Determine the [x, y] coordinate at the center of the cell enclosing the given text.  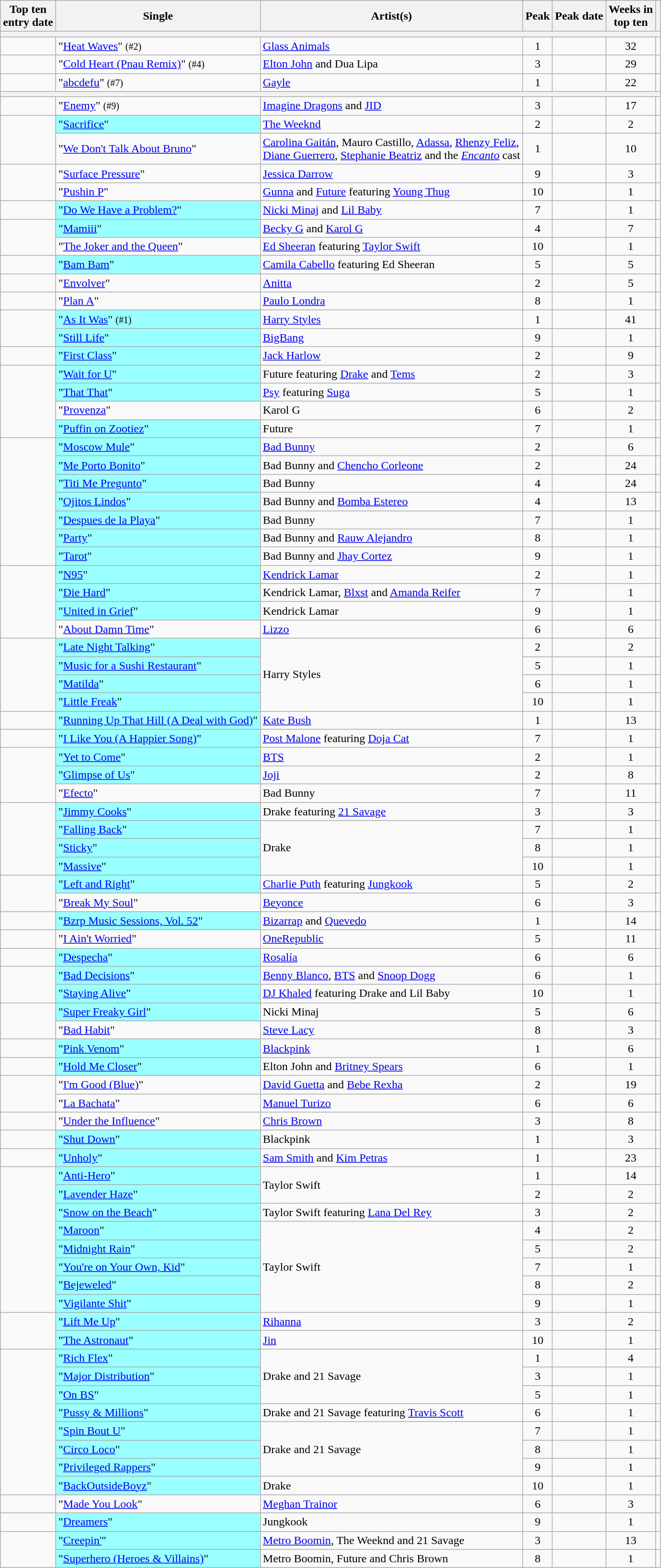
Kate Bush [391, 720]
"Efecto" [158, 793]
Sam Smith and Kim Petras [391, 1158]
"Wait for U" [158, 374]
"Super Freaky Girl" [158, 1012]
"I Ain't Worried" [158, 939]
Jin [391, 1340]
"Sticky" [158, 848]
"Massive" [158, 866]
"abcdefu" (#7) [158, 82]
"Falling Back" [158, 830]
BTS [391, 756]
"Sacrifice" [158, 124]
"Late Night Talking" [158, 647]
"About Damn Time" [158, 629]
"Despues de la Playa" [158, 519]
"Unholy" [158, 1158]
"Despecha" [158, 957]
"We Don't Talk About Bruno" [158, 148]
"Plan A" [158, 301]
"The Joker and the Queen" [158, 247]
"Matilda" [158, 684]
Future [391, 429]
Carolina Gaitán, Mauro Castillo, Adassa, Rhenzy Feliz, Diane Guerrero, Stephanie Beatriz and the Encanto cast [391, 148]
"United in Grief" [158, 611]
Chris Brown [391, 1121]
Bad Bunny and Bomba Estereo [391, 501]
DJ Khaled featuring Drake and Lil Baby [391, 993]
"I Like You (A Happier Song)" [158, 738]
Karol G [391, 410]
"The Astronaut" [158, 1340]
Top tenentry date [28, 16]
"Left and Right" [158, 884]
Post Malone featuring Doja Cat [391, 738]
"Creepin'" [158, 1540]
Bad Bunny and Rauw Alejandro [391, 538]
"Lift Me Up" [158, 1321]
Benny Blanco, BTS and Snoop Dogg [391, 975]
Taylor Swift featuring Lana Del Rey [391, 1212]
Single [158, 16]
"La Bachata" [158, 1103]
"Music for a Sushi Restaurant" [158, 666]
OneRepublic [391, 939]
Bizarrap and Quevedo [391, 921]
"Envolver" [158, 283]
Ed Sheeran featuring Taylor Swift [391, 247]
Drake and 21 Savage featuring Travis Scott [391, 1413]
"On BS" [158, 1395]
"Me Porto Bonito" [158, 465]
Meghan Trainor [391, 1504]
"BackOutsideBoyz" [158, 1486]
Gunna and Future featuring Young Thug [391, 192]
29 [631, 64]
"Maroon" [158, 1230]
"Rich Flex" [158, 1358]
The Weeknd [391, 124]
Bad Bunny and Jhay Cortez [391, 556]
"Made You Look" [158, 1504]
"Spin Bout U" [158, 1431]
"Cold Heart (Pnau Remix)" (#4) [158, 64]
Rosalía [391, 957]
Beyonce [391, 902]
19 [631, 1084]
17 [631, 106]
Kendrick Lamar, Blxst and Amanda Reifer [391, 593]
"Titi Me Pregunto" [158, 483]
Glass Animals [391, 46]
"Ojitos Lindos" [158, 501]
Charlie Puth featuring Jungkook [391, 884]
"That That" [158, 392]
"Circo Loco" [158, 1449]
"First Class" [158, 356]
Steve Lacy [391, 1030]
"Vigilante Shit" [158, 1303]
Elton John and Dua Lipa [391, 64]
"Running Up That Hill (A Deal with God)" [158, 720]
"Provenza" [158, 410]
Artist(s) [391, 16]
"Still Life" [158, 338]
Bad Bunny and Chencho Corleone [391, 465]
Becky G and Karol G [391, 228]
"Privileged Rappers" [158, 1467]
"Pink Venom" [158, 1048]
"Party" [158, 538]
Nicki Minaj [391, 1012]
Metro Boomin, The Weeknd and 21 Savage [391, 1540]
Future featuring Drake and Tems [391, 374]
Peak date [579, 16]
"Lavender Haze" [158, 1194]
32 [631, 46]
Anitta [391, 283]
23 [631, 1158]
Drake featuring 21 Savage [391, 812]
Metro Boomin, Future and Chris Brown [391, 1558]
"Under the Influence" [158, 1121]
41 [631, 319]
"As It Was" (#1) [158, 319]
Psy featuring Suga [391, 392]
David Guetta and Bebe Rexha [391, 1084]
Manuel Turizo [391, 1103]
Lizzo [391, 629]
"Bejeweled" [158, 1285]
"Midnight Rain" [158, 1249]
"Do We Have a Problem?" [158, 210]
Nicki Minaj and Lil Baby [391, 210]
"Anti-Hero" [158, 1176]
"Staying Alive" [158, 993]
"Break My Soul" [158, 902]
"You're on Your Own, Kid" [158, 1267]
Jungkook [391, 1522]
"Yet to Come" [158, 756]
Camila Cabello featuring Ed Sheeran [391, 265]
"Snow on the Beach" [158, 1212]
"I'm Good (Blue)" [158, 1084]
"Dreamers" [158, 1522]
"Moscow Mule" [158, 447]
Weeks intop ten [631, 16]
"Surface Pressure" [158, 173]
Jessica Darrow [391, 173]
"Pushin P" [158, 192]
"Puffin on Zootiez" [158, 429]
Jack Harlow [391, 356]
"Bam Bam" [158, 265]
Elton John and Britney Spears [391, 1066]
Paulo Londra [391, 301]
"Glimpse of Us" [158, 775]
"Jimmy Cooks" [158, 812]
"Bzrp Music Sessions, Vol. 52" [158, 921]
"Major Distribution" [158, 1376]
Rihanna [391, 1321]
"Heat Waves" (#2) [158, 46]
"Mamiii" [158, 228]
Gayle [391, 82]
Peak [538, 16]
22 [631, 82]
"Bad Habit" [158, 1030]
"Bad Decisions" [158, 975]
"Enemy" (#9) [158, 106]
BigBang [391, 338]
"Hold Me Closer" [158, 1066]
"Pussy & Millions" [158, 1413]
Imagine Dragons and JID [391, 106]
"Die Hard" [158, 593]
"Shut Down" [158, 1139]
"Little Freak" [158, 702]
"N95" [158, 575]
"Tarot" [158, 556]
Joji [391, 775]
"Superhero (Heroes & Villains)" [158, 1558]
